Output the (x, y) coordinate of the center of the cell containing the given text.  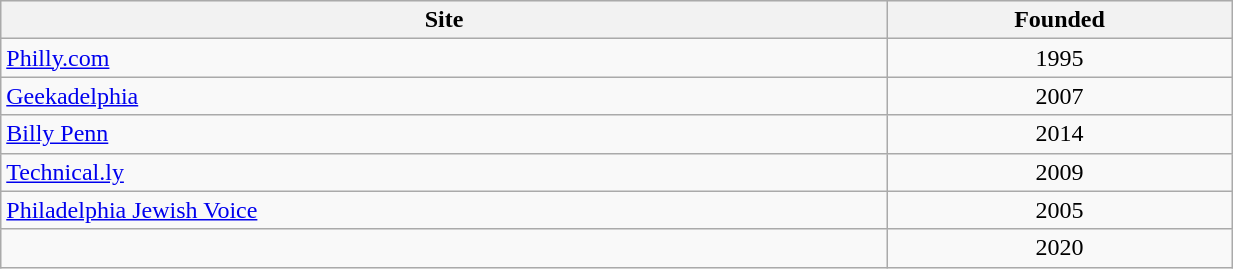
2005 (1059, 210)
Philadelphia Jewish Voice (444, 210)
1995 (1059, 58)
Founded (1059, 20)
Site (444, 20)
2014 (1059, 134)
2007 (1059, 96)
Philly.com (444, 58)
Geekadelphia (444, 96)
Billy Penn (444, 134)
2009 (1059, 172)
2020 (1059, 248)
Technical.ly (444, 172)
